Extract the [x, y] coordinate from the center of the cell holding the provided text.  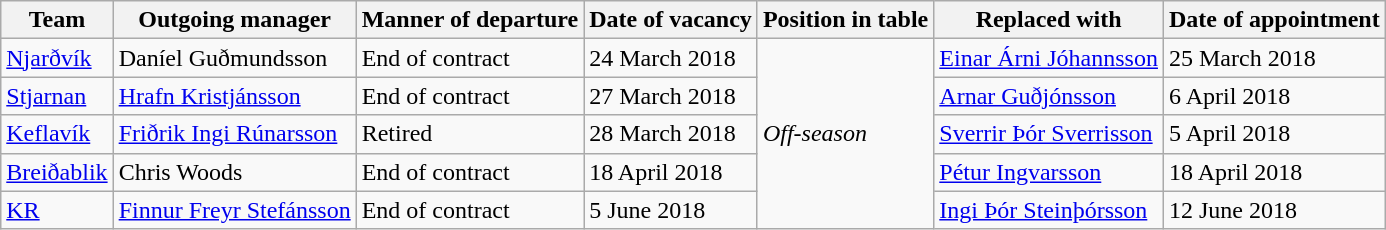
25 March 2018 [1274, 58]
Off-season [845, 134]
Daníel Guðmundsson [234, 58]
Keflavík [57, 134]
27 March 2018 [671, 96]
Manner of departure [470, 20]
6 April 2018 [1274, 96]
Arnar Guðjónsson [1049, 96]
Date of appointment [1274, 20]
Retired [470, 134]
Einar Árni Jóhannsson [1049, 58]
24 March 2018 [671, 58]
Stjarnan [57, 96]
Position in table [845, 20]
Ingi Þór Steinþórsson [1049, 210]
Chris Woods [234, 172]
5 June 2018 [671, 210]
Breiðablik [57, 172]
Team [57, 20]
5 April 2018 [1274, 134]
Replaced with [1049, 20]
Hrafn Kristjánsson [234, 96]
Friðrik Ingi Rúnarsson [234, 134]
Njarðvík [57, 58]
Finnur Freyr Stefánsson [234, 210]
12 June 2018 [1274, 210]
Date of vacancy [671, 20]
Outgoing manager [234, 20]
KR [57, 210]
Pétur Ingvarsson [1049, 172]
Sverrir Þór Sverrisson [1049, 134]
28 March 2018 [671, 134]
